Identify which cell holds the provided text, then report its (X, Y) central coordinate. 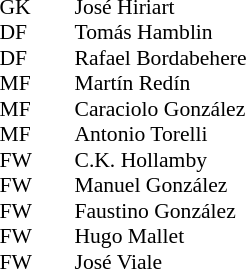
Hugo Mallet (160, 237)
C.K. Hollamby (160, 160)
Tomás Hamblin (160, 33)
Manuel González (160, 185)
Caraciolo González (160, 109)
Martín Redín (160, 83)
Antonio Torelli (160, 135)
Rafael Bordabehere (160, 58)
Faustino González (160, 211)
